For the text-containing cell, return its midpoint in [X, Y] coordinate format. 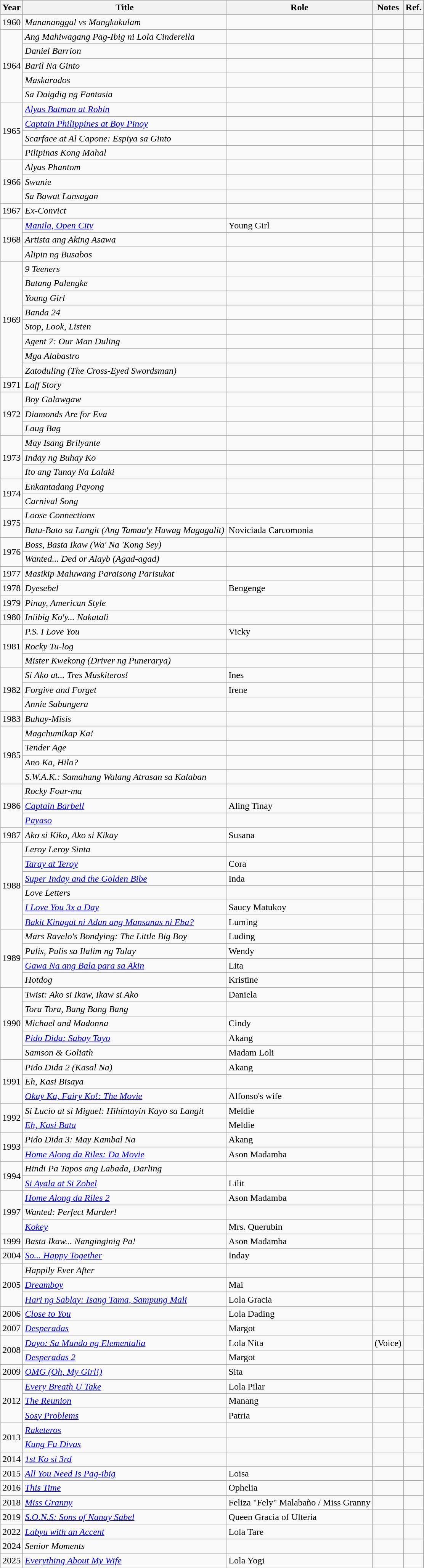
Susana [300, 835]
1987 [11, 835]
1994 [11, 1176]
Manananggal vs Mangkukulam [125, 22]
Role [300, 8]
Manila, Open City [125, 225]
Senior Moments [125, 1546]
1988 [11, 885]
Manang [300, 1401]
Alyas Phantom [125, 167]
Diamonds Are for Eva [125, 414]
Sa Daigdig ng Fantasia [125, 95]
Mars Ravelo's Bondying: The Little Big Boy [125, 937]
Inday [300, 1256]
Maskarados [125, 80]
Hari ng Sablay: Isang Tama, Sampung Mali [125, 1299]
Boss, Basta Ikaw (Wa' Na 'Kong Sey) [125, 545]
1974 [11, 494]
So... Happy Together [125, 1256]
Alipin ng Busabos [125, 254]
Sa Bawat Lansagan [125, 196]
Agent 7: Our Man Duling [125, 341]
Batu-Bato sa Langit (Ang Tamaa'y Huwag Magagalit) [125, 530]
Taray at Teroy [125, 864]
Gawa Na ang Bala para sa Akin [125, 966]
Daniel Barrion [125, 51]
Alyas Batman at Robin [125, 109]
Banda 24 [125, 312]
Patria [300, 1415]
1965 [11, 131]
I Love You 3x a Day [125, 908]
Dayo: Sa Mundo ng Elementalia [125, 1343]
Labyu with an Accent [125, 1531]
Tender Age [125, 748]
2004 [11, 1256]
1980 [11, 617]
1997 [11, 1212]
1972 [11, 414]
Ines [300, 675]
2025 [11, 1560]
Ito ang Tunay Na Lalaki [125, 472]
Desperadas [125, 1328]
Carnival Song [125, 501]
Ano Ka, Hilo? [125, 762]
1981 [11, 646]
2005 [11, 1285]
Everything About My Wife [125, 1560]
Kristine [300, 980]
Pulis, Pulis sa Ilalim ng Tulay [125, 951]
Home Along da Riles: Da Movie [125, 1154]
S.O.N.S: Sons of Nanay Sabel [125, 1517]
Mister Kwekong (Driver ng Punerarya) [125, 661]
Eh, Kasi Bata [125, 1125]
Year [11, 8]
2007 [11, 1328]
1976 [11, 552]
Mai [300, 1285]
Dyesebel [125, 588]
Alfonso's wife [300, 1096]
Luming [300, 922]
Hindi Pa Tapos ang Labada, Darling [125, 1169]
9 Teeners [125, 269]
Mga Alabastro [125, 356]
Wendy [300, 951]
Lola Dading [300, 1314]
Pilipinas Kong Mahal [125, 153]
Basta Ikaw... Nanginginig Pa! [125, 1241]
Okay Ka, Fairy Ko!: The Movie [125, 1096]
Queen Gracia of Ulteria [300, 1517]
Annie Sabungera [125, 704]
Swanie [125, 182]
Twist: Ako si Ikaw, Ikaw si Ako [125, 994]
Aling Tinay [300, 806]
Lola Gracia [300, 1299]
Kung Fu Divas [125, 1444]
Batang Palengke [125, 283]
Sosy Problems [125, 1415]
Michael and Madonna [125, 1023]
1st Ko si 3rd [125, 1459]
Wanted... Ded or Alayb (Agad-agad) [125, 559]
Raketeros [125, 1430]
Lola Tare [300, 1531]
Pido Dida 2 (Kasal Na) [125, 1067]
1969 [11, 320]
Hotdog [125, 980]
Lola Pilar [300, 1386]
Cindy [300, 1023]
Mrs. Querubin [300, 1227]
1986 [11, 806]
1991 [11, 1081]
P.S. I Love You [125, 631]
Cora [300, 864]
1964 [11, 66]
Si Lucio at si Miguel: Hihintayin Kayo sa Langit [125, 1111]
Lola Yogi [300, 1560]
2022 [11, 1531]
Leroy Leroy Sinta [125, 849]
OMG (Oh, My Girl!) [125, 1372]
Inday ng Buhay Ko [125, 458]
1992 [11, 1118]
Bakit Kinagat ni Adan ang Mansanas ni Eba? [125, 922]
Magchumikap Ka! [125, 733]
Super Inday and the Golden Bibe [125, 878]
Vicky [300, 631]
Lola Nita [300, 1343]
Lilit [300, 1183]
Kokey [125, 1227]
2008 [11, 1350]
2006 [11, 1314]
Laff Story [125, 385]
1977 [11, 574]
Stop, Look, Listen [125, 327]
1966 [11, 182]
Close to You [125, 1314]
2019 [11, 1517]
1985 [11, 755]
Feliza "Fely" Malabaño / Miss Granny [300, 1502]
Notes [388, 8]
1960 [11, 22]
2012 [11, 1401]
Rocky Tu-log [125, 646]
(Voice) [388, 1343]
Si Ako at... Tres Muskiteros! [125, 675]
1971 [11, 385]
Every Breath U Take [125, 1386]
2018 [11, 1502]
Madam Loli [300, 1052]
1979 [11, 602]
Noviciada Carcomonia [300, 530]
Zatoduling (The Cross-Eyed Swordsman) [125, 370]
Home Along da Riles 2 [125, 1198]
Pido Dida 3: May Kambal Na [125, 1140]
2015 [11, 1473]
Love Letters [125, 893]
Eh, Kasi Bisaya [125, 1081]
2013 [11, 1437]
Desperadas 2 [125, 1358]
1990 [11, 1023]
Ex-Convict [125, 211]
Loisa [300, 1473]
Iniibig Ko'y... Nakatali [125, 617]
1982 [11, 690]
Forgive and Forget [125, 690]
This Time [125, 1488]
Tora Tora, Bang Bang Bang [125, 1009]
2024 [11, 1546]
Ophelia [300, 1488]
May Isang Brilyante [125, 443]
1967 [11, 211]
1978 [11, 588]
Pido Dida: Sabay Tayo [125, 1038]
Artista ang Aking Asawa [125, 240]
2014 [11, 1459]
S.W.A.K.: Samahang Walang Atrasan sa Kalaban [125, 777]
Loose Connections [125, 516]
Rocky Four-ma [125, 791]
1999 [11, 1241]
1973 [11, 458]
Boy Galawgaw [125, 399]
1983 [11, 719]
Miss Granny [125, 1502]
Ako si Kiko, Ako si Kikay [125, 835]
Si Ayala at Si Zobel [125, 1183]
Irene [300, 690]
The Reunion [125, 1401]
2009 [11, 1372]
Ang Mahiwagang Pag-Ibig ni Lola Cinderella [125, 37]
Ref. [413, 8]
All You Need Is Pag-ibig [125, 1473]
Captain Barbell [125, 806]
Dreamboy [125, 1285]
Happily Ever After [125, 1270]
Bengenge [300, 588]
Saucy Matukoy [300, 908]
1975 [11, 523]
Title [125, 8]
Pinay, American Style [125, 602]
Payaso [125, 820]
Lita [300, 966]
1968 [11, 240]
Buhay-Misis [125, 719]
Sita [300, 1372]
Masikip Maluwang Paraisong Parisukat [125, 574]
Luding [300, 937]
2016 [11, 1488]
Wanted: Perfect Murder! [125, 1212]
1989 [11, 958]
Enkantadang Payong [125, 487]
Daniela [300, 994]
Laug Bag [125, 429]
Inda [300, 878]
Samson & Goliath [125, 1052]
Captain Philippines at Boy Pinoy [125, 124]
Scarface at Al Capone: Espiya sa Ginto [125, 138]
1993 [11, 1147]
Baril Na Ginto [125, 66]
